Return (X, Y) of the center of cell containing provided text 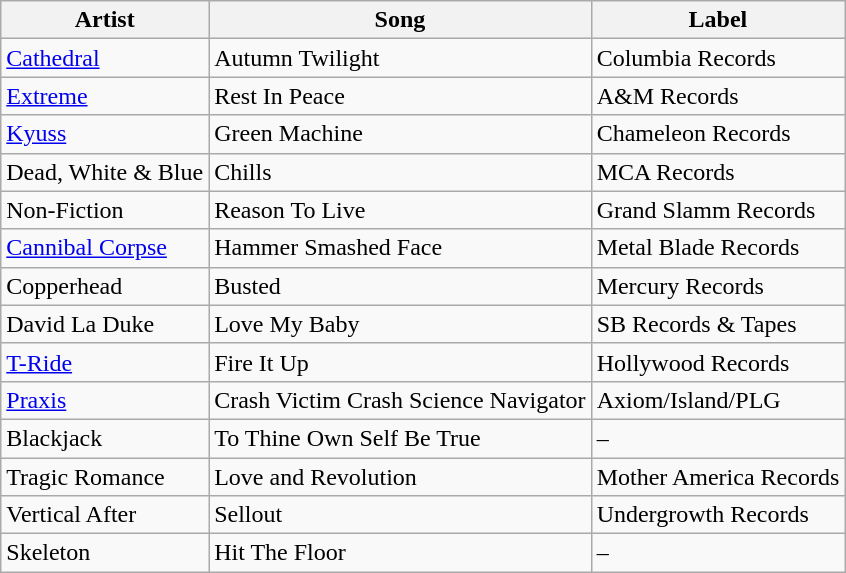
Skeleton (105, 553)
Hit The Floor (400, 553)
Mercury Records (718, 286)
Mother America Records (718, 477)
Dead, White & Blue (105, 172)
Chameleon Records (718, 134)
Fire It Up (400, 362)
Crash Victim Crash Science Navigator (400, 400)
Cannibal Corpse (105, 248)
SB Records & Tapes (718, 324)
Artist (105, 20)
Hollywood Records (718, 362)
Grand Slamm Records (718, 210)
Blackjack (105, 438)
To Thine Own Self Be True (400, 438)
MCA Records (718, 172)
Non-Fiction (105, 210)
Chills (400, 172)
David La Duke (105, 324)
Green Machine (400, 134)
Autumn Twilight (400, 58)
Cathedral (105, 58)
A&M Records (718, 96)
Copperhead (105, 286)
Love and Revolution (400, 477)
Hammer Smashed Face (400, 248)
Sellout (400, 515)
Love My Baby (400, 324)
Reason To Live (400, 210)
Columbia Records (718, 58)
Metal Blade Records (718, 248)
Busted (400, 286)
Tragic Romance (105, 477)
Praxis (105, 400)
Song (400, 20)
Vertical After (105, 515)
Undergrowth Records (718, 515)
Extreme (105, 96)
Axiom/Island/PLG (718, 400)
T-Ride (105, 362)
Label (718, 20)
Rest In Peace (400, 96)
Kyuss (105, 134)
